Provide the [X, Y] coordinate of the cell's center where the given text is located.  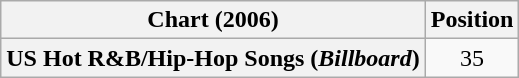
35 [472, 58]
US Hot R&B/Hip-Hop Songs (Billboard) [213, 58]
Position [472, 20]
Chart (2006) [213, 20]
